Output the (x, y) coordinate of the center of the cell containing the given text.  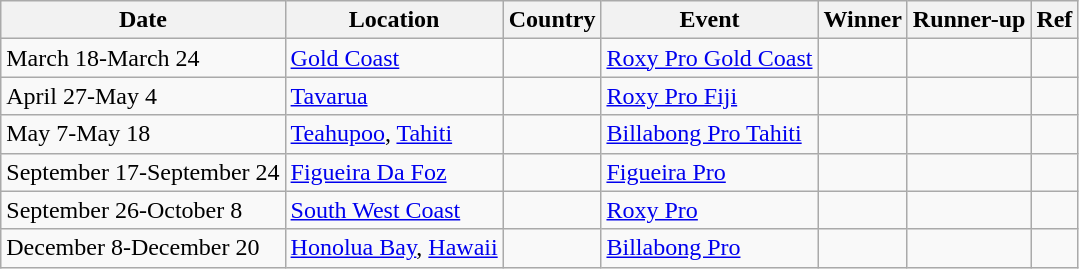
Roxy Pro (710, 210)
May 7-May 18 (143, 134)
Runner-up (969, 20)
Honolua Bay, Hawaii (394, 248)
Date (143, 20)
Roxy Pro Fiji (710, 96)
Billabong Pro Tahiti (710, 134)
Event (710, 20)
Teahupoo, Tahiti (394, 134)
Gold Coast (394, 58)
Ref (1054, 20)
April 27-May 4 (143, 96)
South West Coast (394, 210)
Location (394, 20)
Figueira Pro (710, 172)
Country (552, 20)
Roxy Pro Gold Coast (710, 58)
Tavarua (394, 96)
Winner (862, 20)
Figueira Da Foz (394, 172)
December 8-December 20 (143, 248)
September 17-September 24 (143, 172)
September 26-October 8 (143, 210)
Billabong Pro (710, 248)
March 18-March 24 (143, 58)
